Return the [X, Y] coordinate for the center point of the cell that contains the specified text.  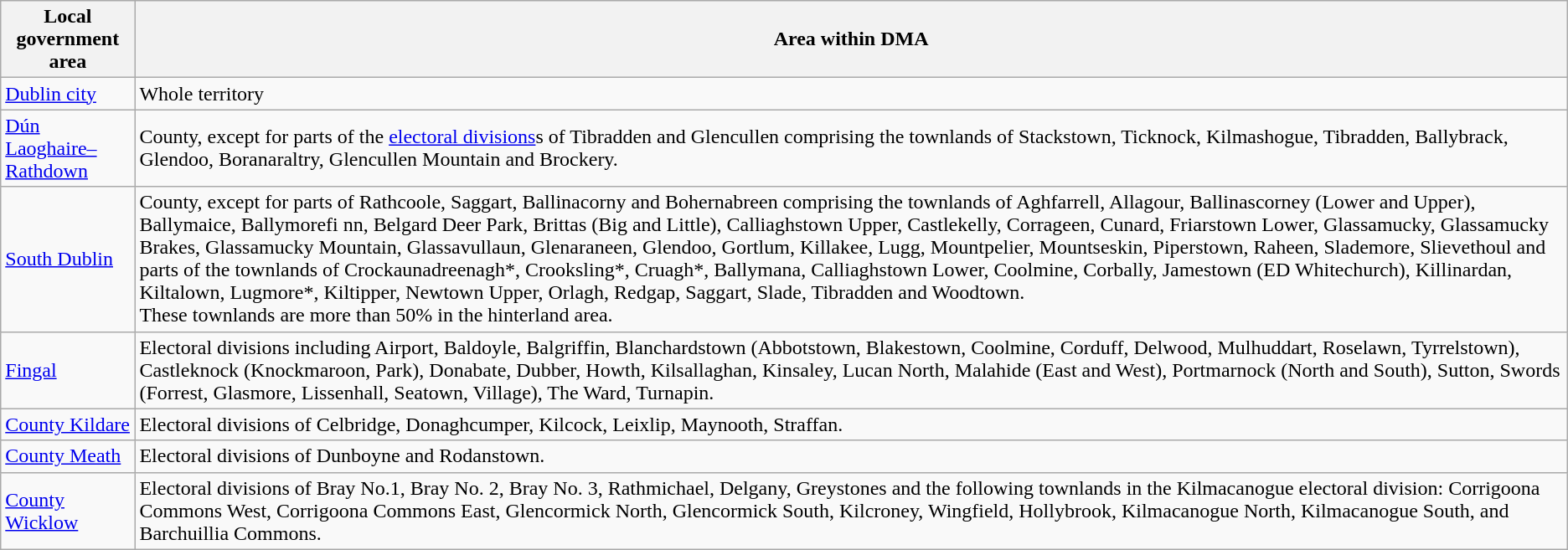
Whole territory [851, 94]
Electoral divisions of Celbridge, Donaghcumper, Kilcock, Leixlip, Maynooth, Straffan. [851, 424]
County Kildare [68, 424]
County Meath [68, 456]
Dublin city [68, 94]
Dún Laoghaire–Rathdown [68, 148]
South Dublin [68, 260]
Electoral divisions of Dunboyne and Rodanstown. [851, 456]
Area within DMA [851, 39]
County Wicklow [68, 511]
Local government area [68, 39]
Fingal [68, 370]
